Extract the [x, y] coordinate from the center of the cell holding the provided text.  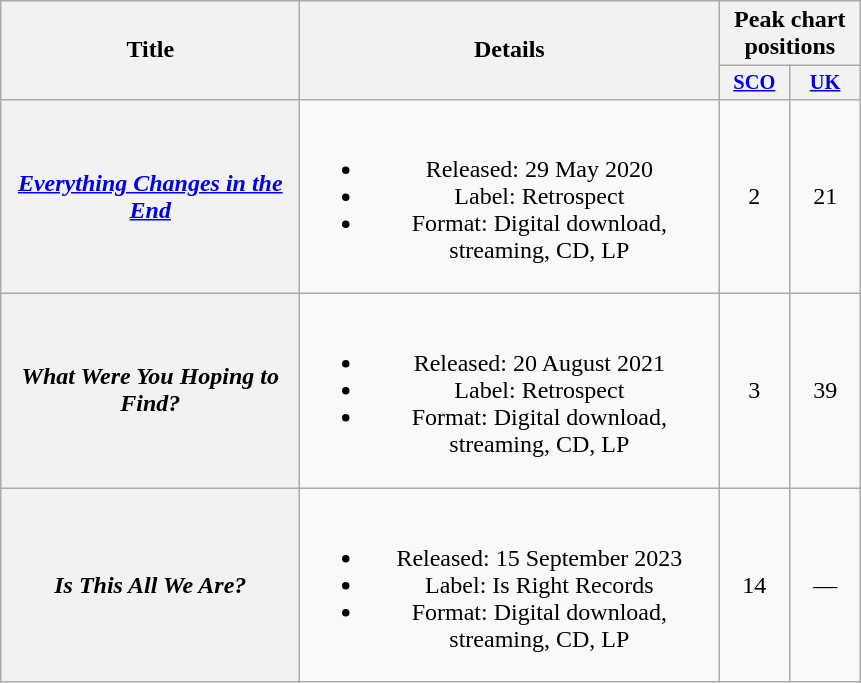
Details [510, 50]
What Were You Hoping to Find? [150, 391]
2 [754, 196]
Released: 20 August 2021Label: RetrospectFormat: Digital download, streaming, CD, LP [510, 391]
21 [826, 196]
— [826, 585]
SCO [754, 83]
Everything Changes in the End [150, 196]
UK [826, 83]
3 [754, 391]
39 [826, 391]
14 [754, 585]
Is This All We Are? [150, 585]
Released: 29 May 2020Label: RetrospectFormat: Digital download, streaming, CD, LP [510, 196]
Peak chart positions [790, 34]
Title [150, 50]
Released: 15 September 2023Label: Is Right RecordsFormat: Digital download, streaming, CD, LP [510, 585]
